Return (X, Y) of the center of cell containing provided text 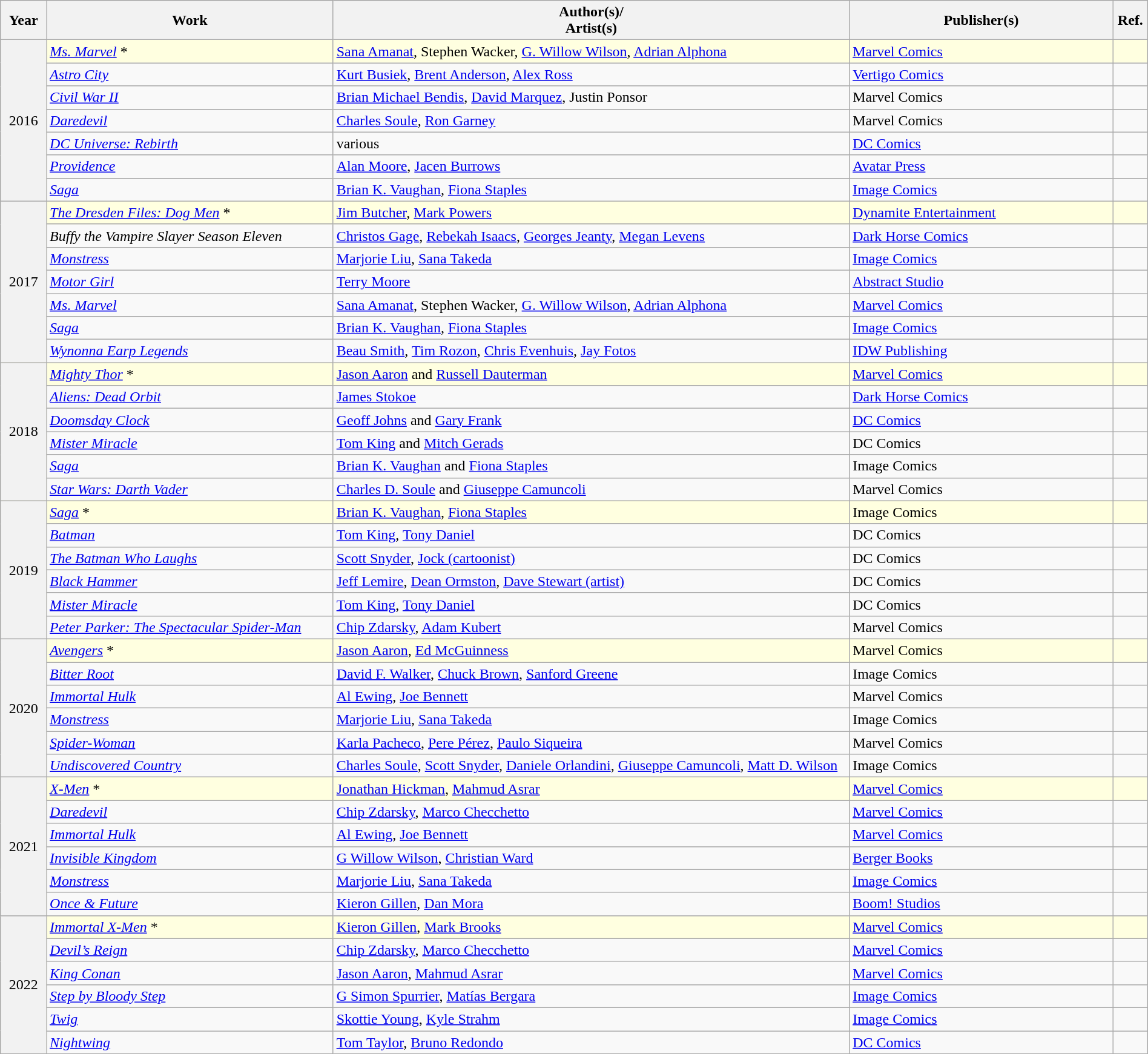
Beau Smith, Tim Rozon, Chris Evenhuis, Jay Fotos (591, 351)
Jim Butcher, Mark Powers (591, 212)
Geoff Johns and Gary Frank (591, 420)
Invisible Kingdom (190, 858)
Dynamite Entertainment (981, 212)
Ms. Marvel * (190, 51)
Buffy the Vampire Slayer Season Eleven (190, 236)
Undiscovered Country (190, 766)
Peter Parker: The Spectacular Spider-Man (190, 627)
Jason Aaron, Ed McGuinness (591, 650)
Step by Bloody Step (190, 996)
Scott Snyder, Jock (cartoonist) (591, 558)
Batman (190, 535)
Brian Michael Bendis, David Marquez, Justin Ponsor (591, 97)
Jason Aaron, Mahmud Asrar (591, 973)
2020 (24, 708)
The Batman Who Laughs (190, 558)
Charles Soule, Ron Garney (591, 120)
Jonathan Hickman, Mahmud Asrar (591, 789)
Publisher(s) (981, 21)
G Simon Spurrier, Matías Bergara (591, 996)
Star Wars: Darth Vader (190, 489)
Skottie Young, Kyle Strahm (591, 1019)
Providence (190, 166)
The Dresden Files: Dog Men * (190, 212)
2018 (24, 432)
Tom King and Mitch Gerads (591, 443)
Charles Soule, Scott Snyder, Daniele Orlandini, Giuseppe Camuncoli, Matt D. Wilson (591, 766)
Vertigo Comics (981, 74)
King Conan (190, 973)
Ref. (1130, 21)
Ms. Marvel (190, 305)
Abstract Studio (981, 282)
Nightwing (190, 1042)
Jeff Lemire, Dean Ormston, Dave Stewart (artist) (591, 581)
Devil’s Reign (190, 950)
Kurt Busiek, Brent Anderson, Alex Ross (591, 74)
Spider-Woman (190, 743)
2022 (24, 984)
X-Men * (190, 789)
Kieron Gillen, Dan Mora (591, 904)
Year (24, 21)
Charles D. Soule and Giuseppe Camuncoli (591, 489)
Avatar Press (981, 166)
2016 (24, 120)
various (591, 143)
Jason Aaron and Russell Dauterman (591, 374)
Once & Future (190, 904)
James Stokoe (591, 397)
Avengers * (190, 650)
Saga * (190, 512)
2019 (24, 570)
David F. Walker, Chuck Brown, Sanford Greene (591, 674)
Motor Girl (190, 282)
Bitter Root (190, 674)
Karla Pacheco, Pere Pérez, Paulo Siqueira (591, 743)
Astro City (190, 74)
DC Universe: Rebirth (190, 143)
Christos Gage, Rebekah Isaacs, Georges Jeanty, Megan Levens (591, 236)
Brian K. Vaughan and Fiona Staples (591, 466)
Work (190, 21)
Tom Taylor, Bruno Redondo (591, 1042)
2017 (24, 282)
Mighty Thor * (190, 374)
2021 (24, 846)
Berger Books (981, 858)
Chip Zdarsky, Adam Kubert (591, 627)
Doomsday Clock (190, 420)
Author(s)/Artist(s) (591, 21)
Kieron Gillen, Mark Brooks (591, 927)
G Willow Wilson, Christian Ward (591, 858)
Black Hammer (190, 581)
Boom! Studios (981, 904)
Immortal X-Men * (190, 927)
IDW Publishing (981, 351)
Civil War II (190, 97)
Alan Moore, Jacen Burrows (591, 166)
Aliens: Dead Orbit (190, 397)
Wynonna Earp Legends (190, 351)
Terry Moore (591, 282)
Twig (190, 1019)
